Provide the [x, y] coordinate of the cell's center where the given text is located.  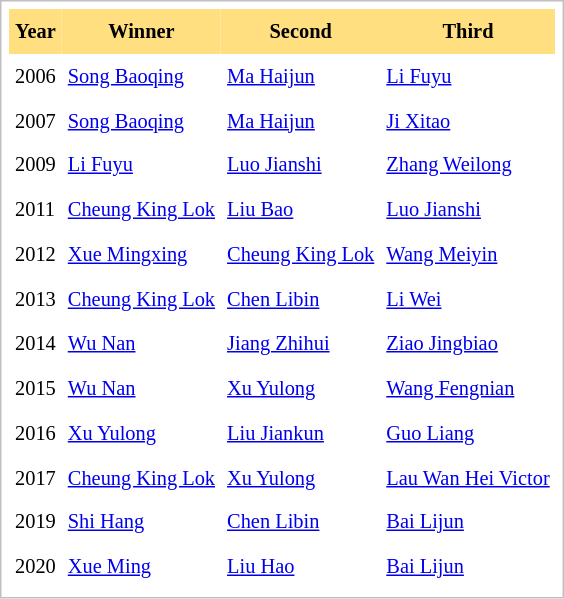
2016 [36, 434]
Year [36, 32]
Winner [142, 32]
Xue Mingxing [142, 254]
Shi Hang [142, 522]
Lau Wan Hei Victor [468, 478]
Ziao Jingbiao [468, 344]
Wang Meiyin [468, 254]
Second [300, 32]
2019 [36, 522]
2012 [36, 254]
Wang Fengnian [468, 388]
2011 [36, 210]
2013 [36, 300]
Li Wei [468, 300]
2009 [36, 166]
Xue Ming [142, 566]
Third [468, 32]
Ji Xitao [468, 120]
Jiang Zhihui [300, 344]
Liu Hao [300, 566]
2006 [36, 76]
2015 [36, 388]
Liu Jiankun [300, 434]
2014 [36, 344]
Liu Bao [300, 210]
2007 [36, 120]
2017 [36, 478]
Zhang Weilong [468, 166]
Guo Liang [468, 434]
2020 [36, 566]
